Return the [X, Y] coordinate for the center point of the cell that contains the specified text.  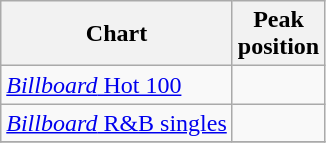
Chart [117, 34]
Billboard Hot 100 [117, 85]
Peakposition [278, 34]
Billboard R&B singles [117, 123]
